Pinpoint the cell where the given text exists, returning its [x, y] midpoint coordinate. 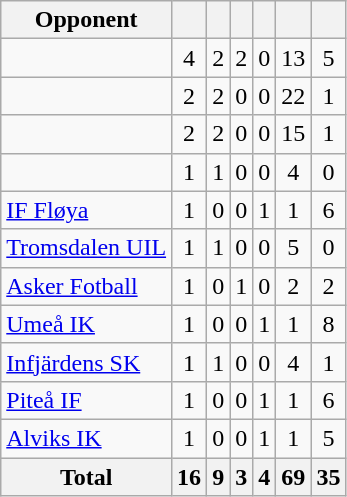
Umeå IK [86, 324]
Asker Fotball [86, 286]
Opponent [86, 20]
69 [294, 477]
35 [328, 477]
IF Fløya [86, 210]
13 [294, 58]
15 [294, 134]
16 [190, 477]
Infjärdens SK [86, 362]
Piteå IF [86, 400]
22 [294, 96]
Alviks IK [86, 438]
Total [86, 477]
8 [328, 324]
9 [218, 477]
3 [242, 477]
Tromsdalen UIL [86, 248]
